Capture the cell that displays the provided text and extract its (x, y) central coordinate. 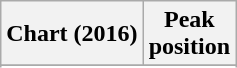
Chart (2016) (72, 34)
Peakposition (189, 34)
